Search for the cell housing the specified text and yield its (x, y) center coordinate. 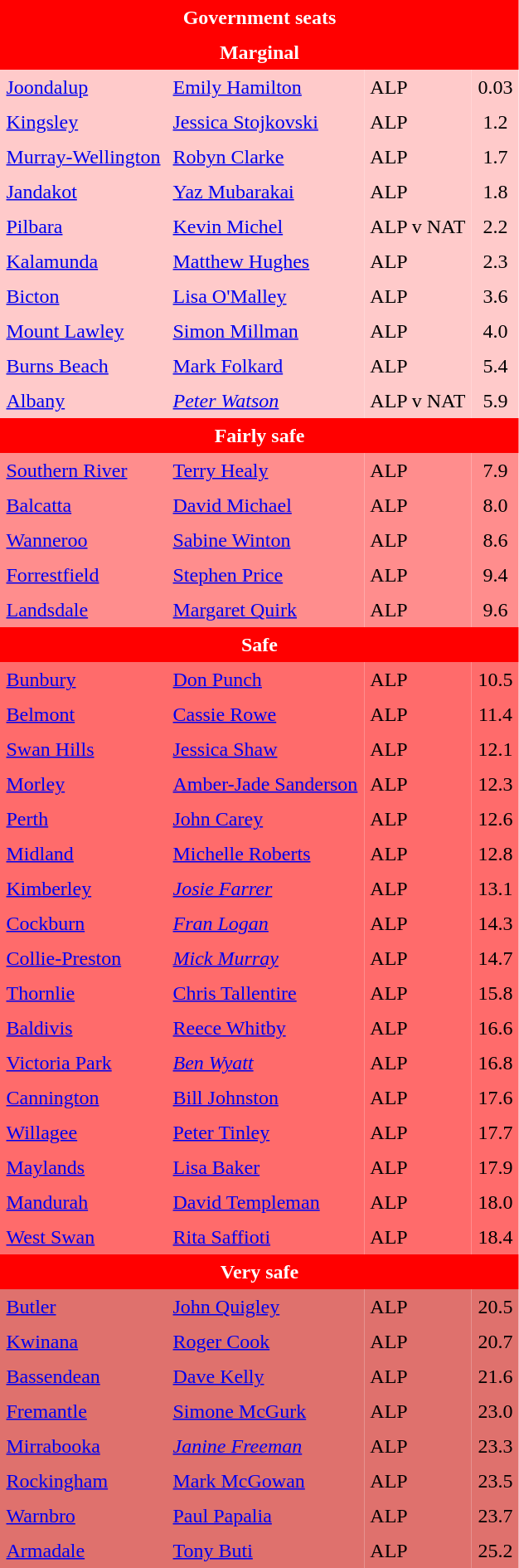
11.4 (496, 715)
9.6 (496, 611)
23.0 (496, 1412)
23.7 (496, 1517)
Southern River (83, 471)
David Templeman (265, 1203)
3.6 (496, 297)
Safe (259, 645)
Yaz Mubarakai (265, 192)
18.4 (496, 1238)
18.0 (496, 1203)
17.7 (496, 1133)
Lisa Baker (265, 1168)
Kalamunda (83, 262)
10.5 (496, 680)
Bicton (83, 297)
Mount Lawley (83, 332)
Forrestfield (83, 576)
0.03 (496, 88)
Burns Beach (83, 367)
Jessica Shaw (265, 750)
20.5 (496, 1307)
Bunbury (83, 680)
Swan Hills (83, 750)
14.7 (496, 959)
Thornlie (83, 994)
John Quigley (265, 1307)
Mark McGowan (265, 1482)
Margaret Quirk (265, 611)
Marginal (259, 53)
Mick Murray (265, 959)
Don Punch (265, 680)
20.7 (496, 1342)
Joondalup (83, 88)
1.8 (496, 192)
Paul Papalia (265, 1517)
Mandurah (83, 1203)
1.7 (496, 158)
Emily Hamilton (265, 88)
Lisa O'Malley (265, 297)
Pilbara (83, 227)
Fran Logan (265, 924)
Fremantle (83, 1412)
West Swan (83, 1238)
23.5 (496, 1482)
Rockingham (83, 1482)
2.2 (496, 227)
16.6 (496, 1029)
Government seats (259, 18)
Mirrabooka (83, 1447)
Butler (83, 1307)
Reece Whitby (265, 1029)
14.3 (496, 924)
Warnbro (83, 1517)
Wanneroo (83, 541)
Mark Folkard (265, 367)
Jandakot (83, 192)
Chris Tallentire (265, 994)
Victoria Park (83, 1064)
12.6 (496, 820)
Simon Millman (265, 332)
Terry Healy (265, 471)
Balcatta (83, 506)
Simone McGurk (265, 1412)
21.6 (496, 1377)
5.9 (496, 402)
Baldivis (83, 1029)
Kingsley (83, 123)
Willagee (83, 1133)
Landsdale (83, 611)
Belmont (83, 715)
Very safe (259, 1273)
Matthew Hughes (265, 262)
Cannington (83, 1098)
Peter Tinley (265, 1133)
12.3 (496, 785)
Albany (83, 402)
23.3 (496, 1447)
12.8 (496, 855)
Murray-Wellington (83, 158)
Kimberley (83, 889)
15.8 (496, 994)
Bassendean (83, 1377)
Kevin Michel (265, 227)
Perth (83, 820)
16.8 (496, 1064)
Janine Freeman (265, 1447)
Amber-Jade Sanderson (265, 785)
Ben Wyatt (265, 1064)
Cassie Rowe (265, 715)
17.6 (496, 1098)
9.4 (496, 576)
7.9 (496, 471)
Dave Kelly (265, 1377)
Michelle Roberts (265, 855)
Peter Watson (265, 402)
8.6 (496, 541)
Jessica Stojkovski (265, 123)
Morley (83, 785)
Cockburn (83, 924)
David Michael (265, 506)
Midland (83, 855)
4.0 (496, 332)
8.0 (496, 506)
Collie-Preston (83, 959)
13.1 (496, 889)
2.3 (496, 262)
Kwinana (83, 1342)
Bill Johnston (265, 1098)
Fairly safe (259, 436)
John Carey (265, 820)
5.4 (496, 367)
Rita Saffioti (265, 1238)
Robyn Clarke (265, 158)
1.2 (496, 123)
Maylands (83, 1168)
Sabine Winton (265, 541)
Roger Cook (265, 1342)
12.1 (496, 750)
17.9 (496, 1168)
Stephen Price (265, 576)
Josie Farrer (265, 889)
